Detect which cell encompasses the target text, then output its [X, Y] center coordinate. 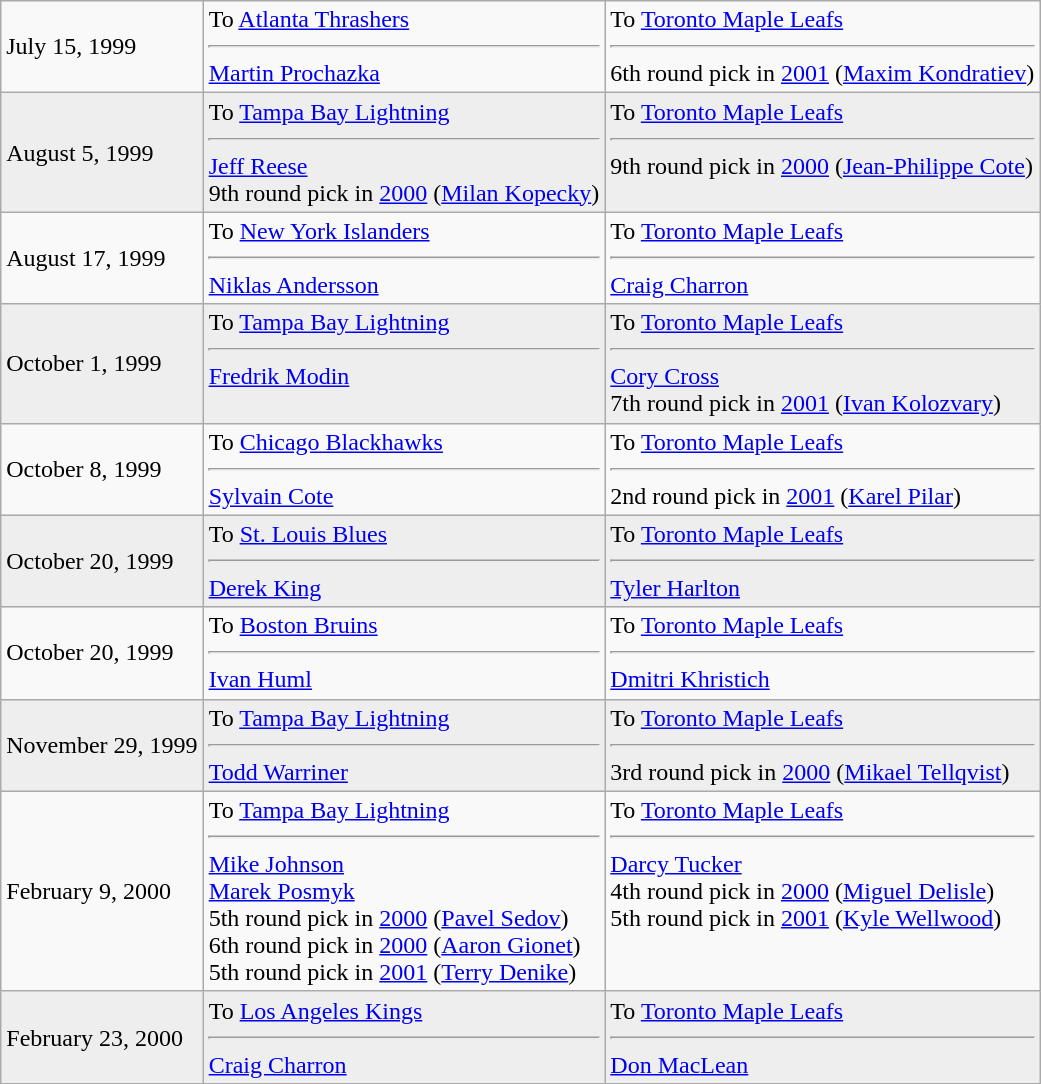
August 17, 1999 [102, 258]
To New York IslandersNiklas Andersson [404, 258]
To Toronto Maple LeafsDarcy Tucker 4th round pick in 2000 (Miguel Delisle) 5th round pick in 2001 (Kyle Wellwood) [822, 891]
To Chicago BlackhawksSylvain Cote [404, 469]
To Toronto Maple Leafs3rd round pick in 2000 (Mikael Tellqvist) [822, 745]
To Toronto Maple LeafsDon MacLean [822, 1037]
To Boston BruinsIvan Huml [404, 653]
To Toronto Maple LeafsCory Cross 7th round pick in 2001 (Ivan Kolozvary) [822, 364]
To Atlanta ThrashersMartin Prochazka [404, 47]
August 5, 1999 [102, 152]
To Toronto Maple Leafs9th round pick in 2000 (Jean-Philippe Cote) [822, 152]
To Tampa Bay LightningTodd Warriner [404, 745]
February 9, 2000 [102, 891]
October 1, 1999 [102, 364]
To Toronto Maple LeafsCraig Charron [822, 258]
February 23, 2000 [102, 1037]
To Tampa Bay LightningFredrik Modin [404, 364]
To Toronto Maple Leafs6th round pick in 2001 (Maxim Kondratiev) [822, 47]
To Toronto Maple LeafsDmitri Khristich [822, 653]
To Toronto Maple Leafs2nd round pick in 2001 (Karel Pilar) [822, 469]
To St. Louis BluesDerek King [404, 561]
To Tampa Bay LightningJeff Reese 9th round pick in 2000 (Milan Kopecky) [404, 152]
November 29, 1999 [102, 745]
To Toronto Maple LeafsTyler Harlton [822, 561]
To Los Angeles KingsCraig Charron [404, 1037]
October 8, 1999 [102, 469]
July 15, 1999 [102, 47]
